Capture the cell that displays the provided text and extract its [x, y] central coordinate. 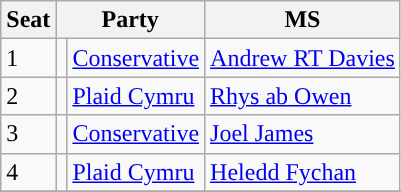
Party [130, 20]
Seat [28, 20]
Andrew RT Davies [303, 58]
Joel James [303, 134]
3 [28, 134]
4 [28, 172]
MS [303, 20]
Rhys ab Owen [303, 96]
1 [28, 58]
Heledd Fychan [303, 172]
2 [28, 96]
